Return (x, y) of the center of cell containing provided text 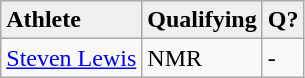
NMR (202, 58)
- (283, 58)
Steven Lewis (72, 58)
Qualifying (202, 20)
Q? (283, 20)
Athlete (72, 20)
